Output the (x, y) coordinate of the center of the cell containing the given text.  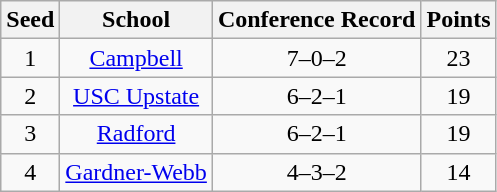
Radford (136, 134)
3 (30, 134)
1 (30, 58)
Campbell (136, 58)
23 (458, 58)
School (136, 20)
7–0–2 (316, 58)
USC Upstate (136, 96)
2 (30, 96)
Points (458, 20)
Conference Record (316, 20)
4–3–2 (316, 172)
Gardner-Webb (136, 172)
4 (30, 172)
Seed (30, 20)
14 (458, 172)
